Search for the cell housing the specified text and yield its (X, Y) center coordinate. 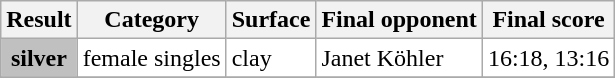
clay (271, 58)
Janet Köhler (399, 58)
Final score (548, 20)
Final opponent (399, 20)
female singles (152, 58)
16:18, 13:16 (548, 58)
silver (39, 58)
Category (152, 20)
Result (39, 20)
Surface (271, 20)
